From the cell containing the given text, extract its center point as (x, y) coordinate. 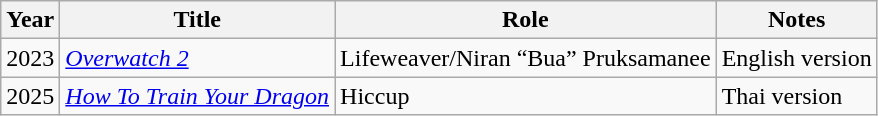
2025 (30, 96)
Thai version (796, 96)
How To Train Your Dragon (198, 96)
Lifeweaver/Niran “Bua” Pruksamanee (526, 58)
English version (796, 58)
Title (198, 20)
Notes (796, 20)
2023 (30, 58)
Role (526, 20)
Year (30, 20)
Hiccup (526, 96)
Overwatch 2 (198, 58)
